Output the [x, y] coordinate of the center of the cell containing the given text.  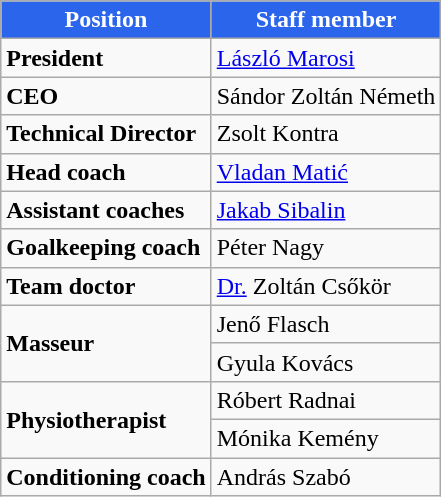
András Szabó [326, 477]
Masseur [106, 343]
Jenő Flasch [326, 324]
Goalkeeping coach [106, 248]
Staff member [326, 20]
László Marosi [326, 58]
CEO [106, 96]
Technical Director [106, 134]
Mónika Kemény [326, 438]
Dr. Zoltán Csőkör [326, 286]
President [106, 58]
Physiotherapist [106, 419]
Assistant coaches [106, 210]
Head coach [106, 172]
Gyula Kovács [326, 362]
Team doctor [106, 286]
Position [106, 20]
Zsolt Kontra [326, 134]
Péter Nagy [326, 248]
Conditioning coach [106, 477]
Jakab Sibalin [326, 210]
Sándor Zoltán Németh [326, 96]
Róbert Radnai [326, 400]
Vladan Matić [326, 172]
